From the cell containing the given text, extract its center point as (X, Y) coordinate. 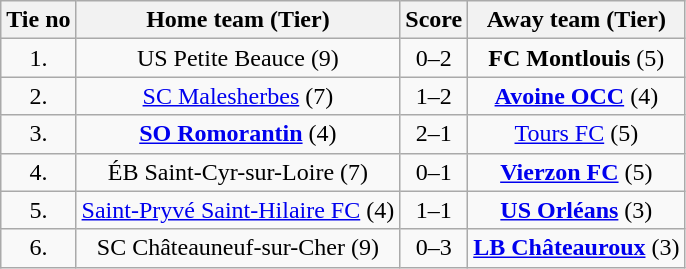
LB Châteauroux (3) (576, 248)
2–1 (434, 134)
Away team (Tier) (576, 20)
1–2 (434, 96)
Avoine OCC (4) (576, 96)
1. (38, 58)
ÉB Saint-Cyr-sur-Loire (7) (238, 172)
SC Châteauneuf-sur-Cher (9) (238, 248)
6. (38, 248)
0–2 (434, 58)
Tours FC (5) (576, 134)
3. (38, 134)
1–1 (434, 210)
Saint-Pryvé Saint-Hilaire FC (4) (238, 210)
4. (38, 172)
Tie no (38, 20)
5. (38, 210)
Vierzon FC (5) (576, 172)
Home team (Tier) (238, 20)
Score (434, 20)
2. (38, 96)
US Petite Beauce (9) (238, 58)
SO Romorantin (4) (238, 134)
SC Malesherbes (7) (238, 96)
0–3 (434, 248)
US Orléans (3) (576, 210)
FC Montlouis (5) (576, 58)
0–1 (434, 172)
